From the cell containing the given text, extract its center point as (X, Y) coordinate. 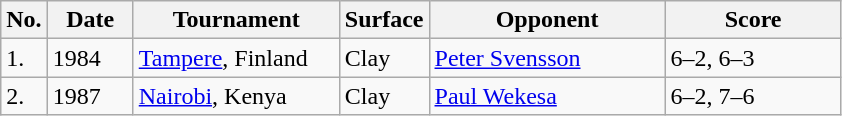
Opponent (547, 20)
6–2, 6–3 (753, 58)
1987 (90, 96)
1. (24, 58)
Surface (384, 20)
Nairobi, Kenya (236, 96)
Date (90, 20)
Peter Svensson (547, 58)
2. (24, 96)
No. (24, 20)
Score (753, 20)
Tournament (236, 20)
Tampere, Finland (236, 58)
Paul Wekesa (547, 96)
6–2, 7–6 (753, 96)
1984 (90, 58)
